Find where the given text appears and provide that cell's center as [x, y] coordinate. 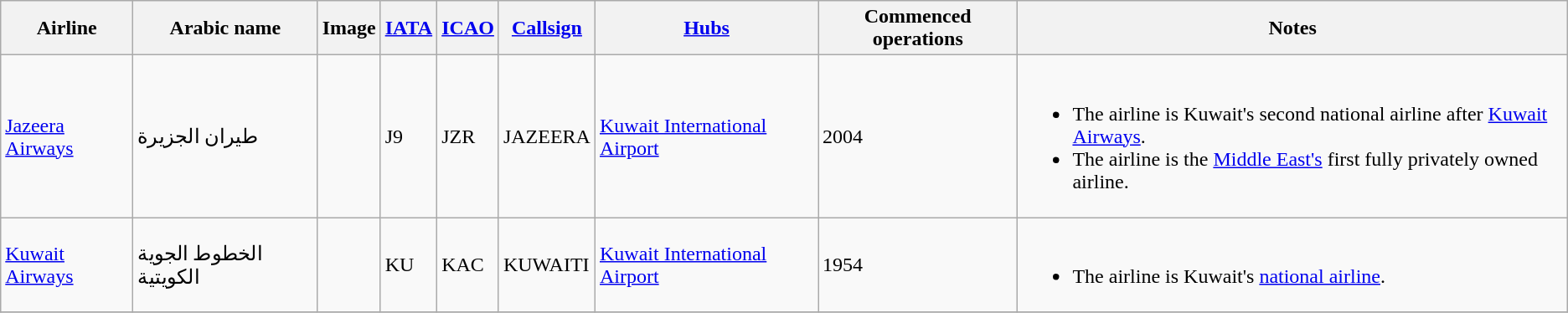
IATA [409, 28]
Commenced operations [918, 28]
Jazeera Airways [67, 136]
Image [348, 28]
JZR [468, 136]
KU [409, 264]
KUWAITI [546, 264]
Notes [1292, 28]
JAZEERA [546, 136]
Airline [67, 28]
Hubs [706, 28]
1954 [918, 264]
طيران الجزيرة [225, 136]
The airline is Kuwait's national airline. [1292, 264]
The airline is Kuwait's second national airline after Kuwait Airways.The airline is the Middle East's first fully privately owned airline. [1292, 136]
2004 [918, 136]
Callsign [546, 28]
Arabic name [225, 28]
KAC [468, 264]
ICAO [468, 28]
الخطوط الجوية الكويتية [225, 264]
Kuwait Airways [67, 264]
J9 [409, 136]
